Return the [x, y] coordinate for the center point of the cell that contains the specified text.  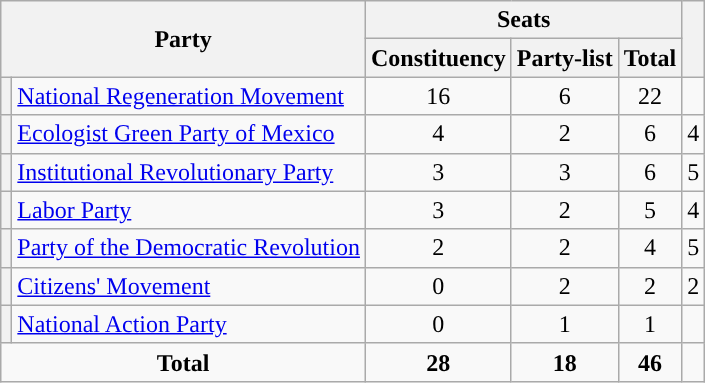
National Action Party [189, 324]
Ecologist Green Party of Mexico [189, 134]
22 [650, 96]
28 [438, 362]
Party-list [564, 58]
Labor Party [189, 210]
Constituency [438, 58]
Party of the Democratic Revolution [189, 248]
18 [564, 362]
Seats [523, 20]
Citizens' Movement [189, 286]
16 [438, 96]
Party [184, 39]
Institutional Revolutionary Party [189, 172]
46 [650, 362]
National Regeneration Movement [189, 96]
